From the cell containing the given text, extract its center point as [x, y] coordinate. 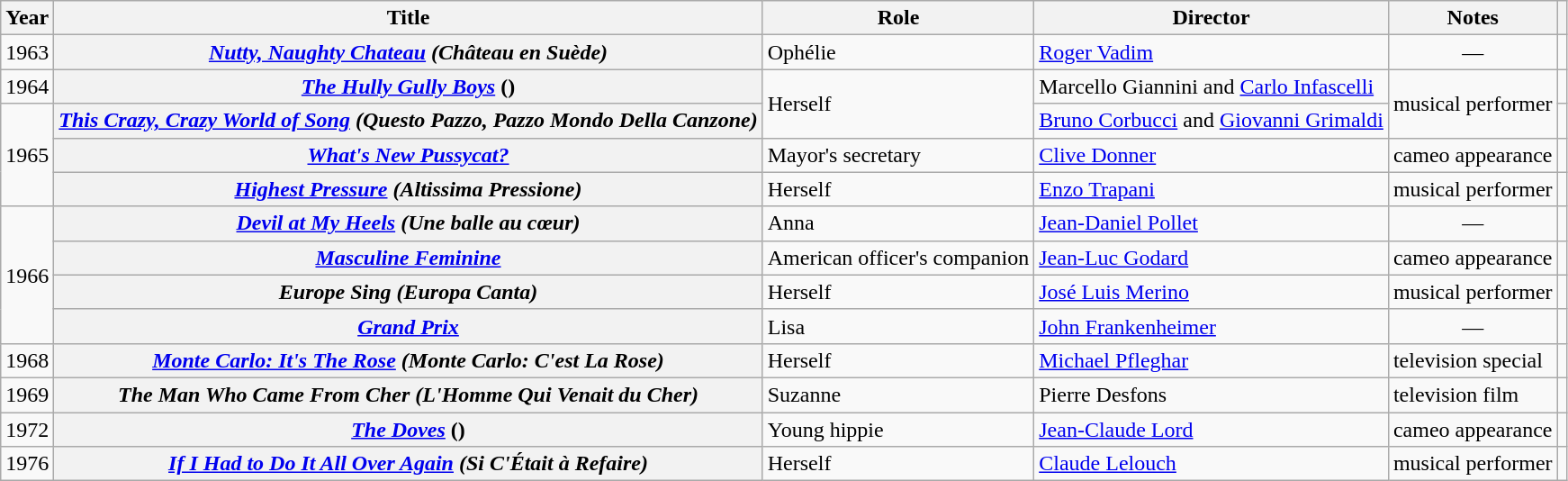
Highest Pressure (Altissima Pressione) [409, 189]
Grand Prix [409, 326]
If I Had to Do It All Over Again (Si C'Était à Refaire) [409, 464]
Monte Carlo: It's The Rose (Monte Carlo: C'est La Rose) [409, 360]
television film [1473, 395]
This Crazy, Crazy World of Song (Questo Pazzo, Pazzo Mondo Della Canzone) [409, 121]
Roger Vadim [1212, 52]
Europe Sing (Europa Canta) [409, 292]
José Luis Merino [1212, 292]
The Hully Gully Boys () [409, 86]
1964 [27, 86]
Enzo Trapani [1212, 189]
1968 [27, 360]
television special [1473, 360]
1963 [27, 52]
Jean-Claude Lord [1212, 430]
Suzanne [898, 395]
What's New Pussycat? [409, 155]
Clive Donner [1212, 155]
Title [409, 18]
Michael Pfleghar [1212, 360]
Anna [898, 223]
Jean-Daniel Pollet [1212, 223]
Year [27, 18]
Ophélie [898, 52]
The Doves () [409, 430]
Mayor's secretary [898, 155]
Devil at My Heels (Une balle au cœur) [409, 223]
Claude Lelouch [1212, 464]
Nutty, Naughty Chateau (Château en Suède) [409, 52]
Pierre Desfons [1212, 395]
1972 [27, 430]
Director [1212, 18]
Young hippie [898, 430]
Role [898, 18]
Notes [1473, 18]
1966 [27, 275]
Masculine Feminine [409, 258]
The Man Who Came From Cher (L'Homme Qui Venait du Cher) [409, 395]
1976 [27, 464]
Bruno Corbucci and Giovanni Grimaldi [1212, 121]
Jean-Luc Godard [1212, 258]
Lisa [898, 326]
1969 [27, 395]
1965 [27, 155]
American officer's companion [898, 258]
Marcello Giannini and Carlo Infascelli [1212, 86]
John Frankenheimer [1212, 326]
